Capture the cell that displays the provided text and extract its (X, Y) central coordinate. 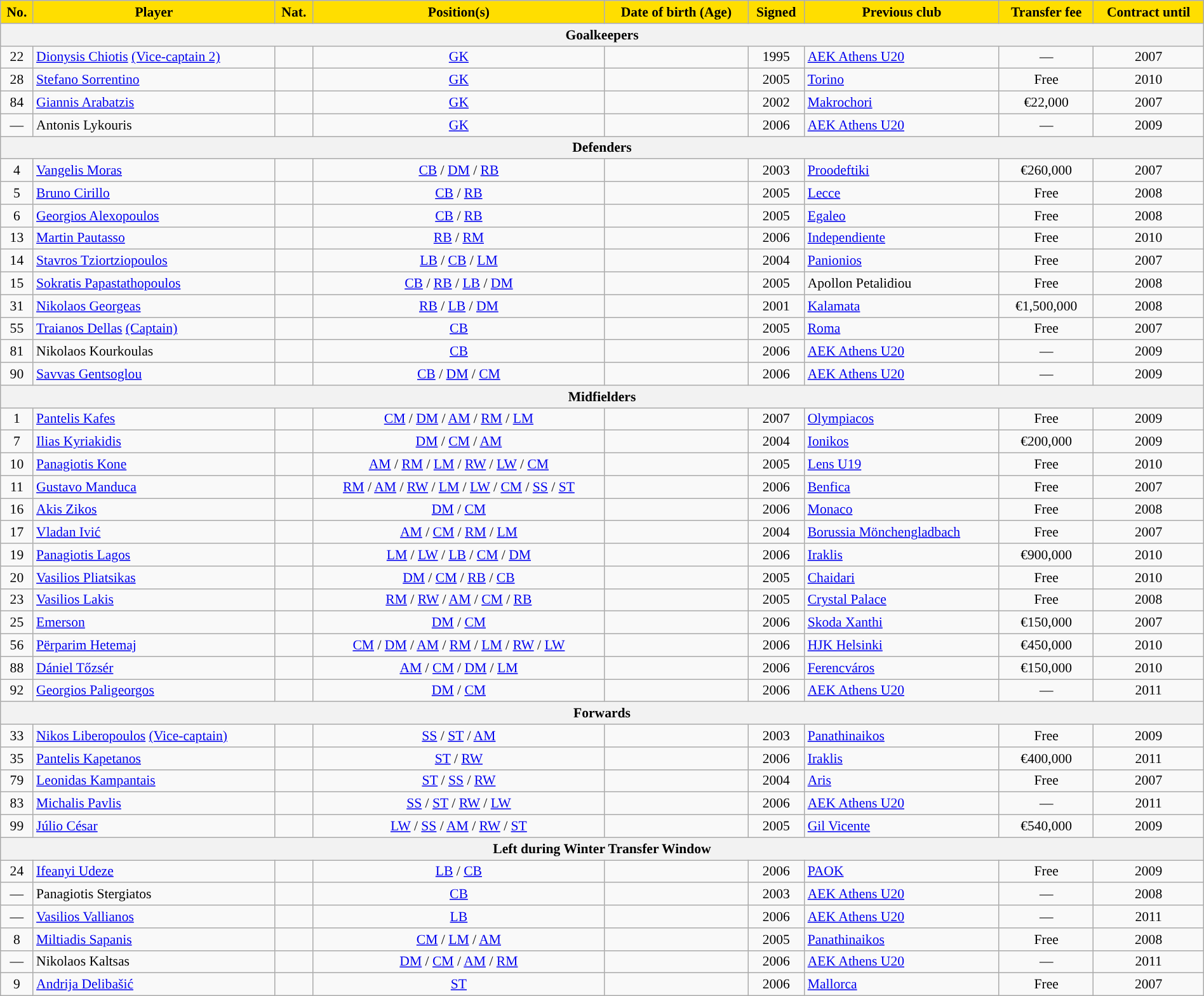
Vladan Ivić (154, 533)
Dionysis Chiotis (Vice-captain 2) (154, 57)
23 (17, 600)
Bruno Cirillo (154, 193)
Monaco (902, 510)
Leonidas Kampantais (154, 781)
Panionios (902, 261)
Player (154, 12)
LB (458, 917)
LB / CB (458, 872)
Skoda Xanthi (902, 623)
€200,000 (1047, 442)
Miltiadis Sapanis (154, 940)
RB / RM (458, 238)
Michalis Pavlis (154, 804)
99 (17, 827)
Ilias Kyriakidis (154, 442)
Midfielders (602, 397)
92 (17, 691)
83 (17, 804)
DM / CM / AM (458, 442)
Ferencváros (902, 668)
88 (17, 668)
81 (17, 352)
Nikos Liberopoulos (Vice-captain) (154, 736)
Forwards (602, 714)
10 (17, 465)
Borussia Mönchengladbach (902, 533)
Transfer fee (1047, 12)
33 (17, 736)
Left during Winter Transfer Window (602, 849)
28 (17, 80)
Sokratis Papastathopoulos (154, 284)
Traianos Dellas (Captain) (154, 329)
SS / ST / AM (458, 736)
Panagiotis Kone (154, 465)
4 (17, 171)
15 (17, 284)
€450,000 (1047, 646)
2002 (776, 103)
Date of birth (Age) (676, 12)
Makrochori (902, 103)
17 (17, 533)
HJK Helsinki (902, 646)
€1,500,000 (1047, 306)
Ifeanyi Udeze (154, 872)
Andrija Delibašić (154, 985)
Olympiacos (902, 419)
90 (17, 374)
11 (17, 487)
AM / CM / DM / LM (458, 668)
Crystal Palace (902, 600)
Përparim Hetemaj (154, 646)
Akis Zikos (154, 510)
SS / ST / RW / LW (458, 804)
35 (17, 759)
Georgios Alexopoulos (154, 216)
RB / LB / DM (458, 306)
Kalamata (902, 306)
€900,000 (1047, 555)
€22,000 (1047, 103)
9 (17, 985)
Previous club (902, 12)
Ionikos (902, 442)
€540,000 (1047, 827)
Lens U19 (902, 465)
1995 (776, 57)
RM / RW / AM / CM / RB (458, 600)
6 (17, 216)
Contract until (1148, 12)
Apollon Petalidiou (902, 284)
31 (17, 306)
Dániel Tőzsér (154, 668)
Defenders (602, 148)
56 (17, 646)
Emerson (154, 623)
Pantelis Kapetanos (154, 759)
Roma (902, 329)
84 (17, 103)
No. (17, 12)
Vangelis Moras (154, 171)
Lecce (902, 193)
Proodeftiki (902, 171)
€400,000 (1047, 759)
Aris (902, 781)
Nat. (294, 12)
Torino (902, 80)
Nikolaos Kaltsas (154, 962)
Stavros Tziortziopoulos (154, 261)
Pantelis Kafes (154, 419)
LW / SS / AM / RW / ST (458, 827)
55 (17, 329)
24 (17, 872)
Martin Pautasso (154, 238)
Giannis Arabatzis (154, 103)
Egaleo (902, 216)
Benfica (902, 487)
Vasilios Lakis (154, 600)
Chaidari (902, 578)
LB / CB / LM (458, 261)
ST (458, 985)
ST / SS / RW (458, 781)
Stefano Sorrentino (154, 80)
Panagiotis Lagos (154, 555)
LM / LW / LB / CM / DM (458, 555)
7 (17, 442)
20 (17, 578)
13 (17, 238)
Nikolaos Kourkoulas (154, 352)
Vasilios Vallianos (154, 917)
CM / LM / AM (458, 940)
Independiente (902, 238)
1 (17, 419)
5 (17, 193)
Gustavo Manduca (154, 487)
2001 (776, 306)
Signed (776, 12)
Vasilios Pliatsikas (154, 578)
AM / RM / LM / RW / LW / CM (458, 465)
79 (17, 781)
25 (17, 623)
PAOK (902, 872)
€260,000 (1047, 171)
Savvas Gentsoglou (154, 374)
CB / RB / LB / DM (458, 284)
Position(s) (458, 12)
Panagiotis Stergiatos (154, 894)
14 (17, 261)
DM / CM / RB / CB (458, 578)
CM / DM / AM / RM / LM (458, 419)
8 (17, 940)
Gil Vicente (902, 827)
19 (17, 555)
CB / DM / CM (458, 374)
DM / CM / AM / RM (458, 962)
Antonis Lykouris (154, 125)
Goalkeepers (602, 35)
CM / DM / AM / RM / LM / RW / LW (458, 646)
Mallorca (902, 985)
Nikolaos Georgeas (154, 306)
22 (17, 57)
CB / DM / RB (458, 171)
16 (17, 510)
RM / AM / RW / LM / LW / CM / SS / ST (458, 487)
AM / CM / RM / LM (458, 533)
ST / RW (458, 759)
Georgios Paligeorgos (154, 691)
Júlio César (154, 827)
